Identify which cell holds the provided text, then report its [X, Y] central coordinate. 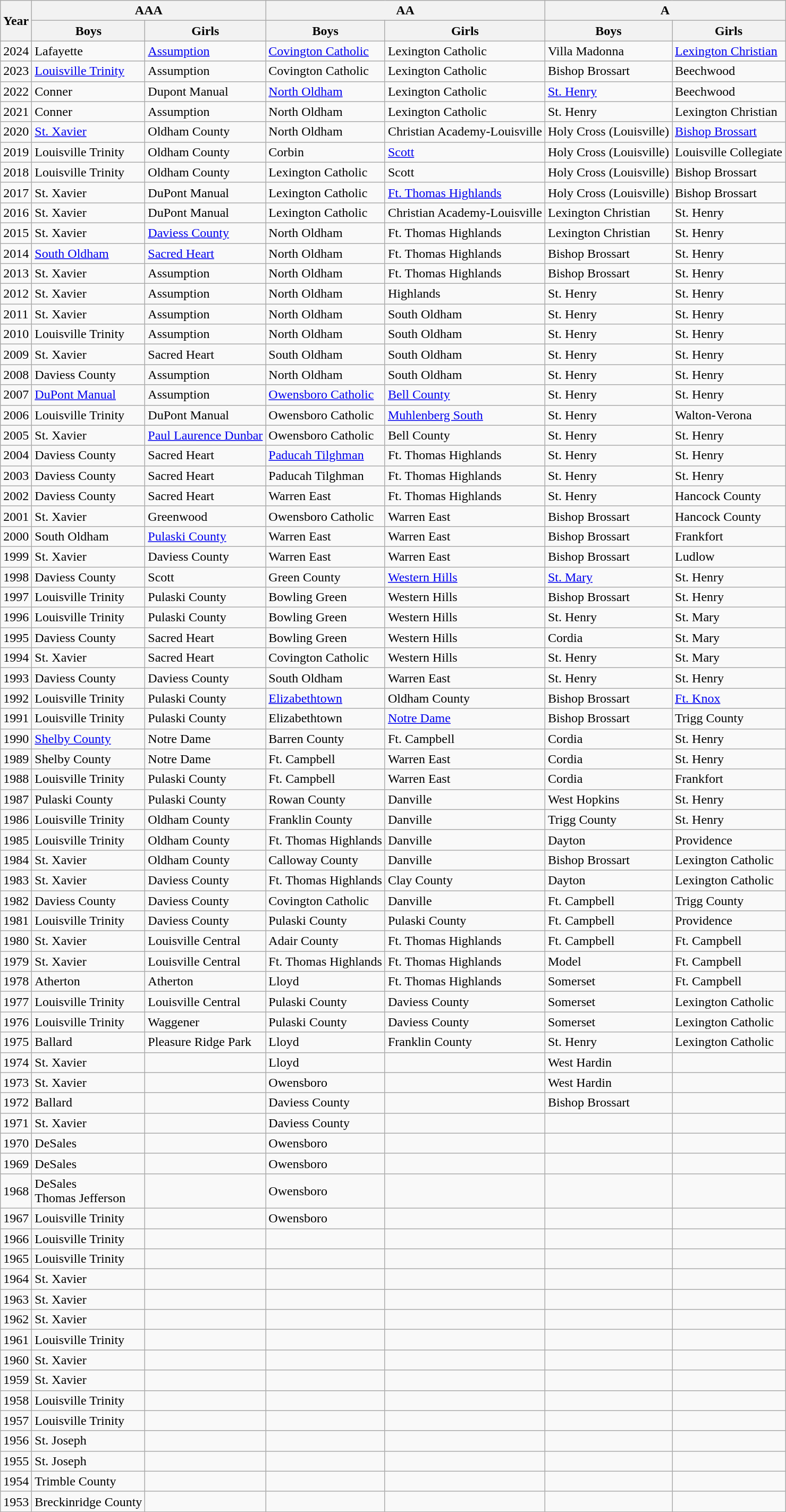
1975 [16, 1042]
2010 [16, 334]
Waggener [205, 1022]
2023 [16, 71]
1984 [16, 860]
2016 [16, 213]
2000 [16, 536]
Ft. Knox [728, 698]
Calloway County [325, 860]
1994 [16, 658]
1992 [16, 698]
A [665, 11]
1976 [16, 1022]
2002 [16, 496]
1978 [16, 982]
Corbin [325, 152]
1968 [16, 1190]
Ludlow [728, 556]
2018 [16, 172]
1960 [16, 1360]
West Hopkins [608, 799]
2001 [16, 516]
2021 [16, 112]
Dupont Manual [205, 91]
Louisville Collegiate [728, 152]
1965 [16, 1259]
1964 [16, 1279]
1999 [16, 556]
2014 [16, 254]
1981 [16, 921]
1979 [16, 961]
DeSalesThomas Jefferson [88, 1190]
1955 [16, 1461]
Rowan County [325, 799]
2013 [16, 274]
AAA [149, 11]
Greenwood [205, 516]
1996 [16, 618]
1954 [16, 1481]
1966 [16, 1239]
1988 [16, 779]
1953 [16, 1501]
1985 [16, 840]
AA [405, 11]
Villa Madonna [608, 51]
1961 [16, 1340]
1958 [16, 1400]
2015 [16, 233]
2017 [16, 192]
2007 [16, 395]
2011 [16, 314]
1991 [16, 719]
2006 [16, 415]
1956 [16, 1441]
1997 [16, 597]
Model [608, 961]
1989 [16, 759]
Trimble County [88, 1481]
1977 [16, 1002]
1973 [16, 1083]
Breckinridge County [88, 1501]
1957 [16, 1421]
1967 [16, 1218]
Barren County [325, 739]
1962 [16, 1320]
Highlands [464, 294]
Paul Laurence Dunbar [205, 435]
Pleasure Ridge Park [205, 1042]
2019 [16, 152]
2008 [16, 375]
1974 [16, 1062]
2004 [16, 455]
1995 [16, 638]
Green County [325, 577]
1986 [16, 820]
1993 [16, 678]
Lafayette [88, 51]
1982 [16, 901]
2020 [16, 132]
2022 [16, 91]
2003 [16, 476]
Walton-Verona [728, 415]
2005 [16, 435]
2009 [16, 354]
1980 [16, 941]
1990 [16, 739]
1969 [16, 1163]
Year [16, 21]
1963 [16, 1299]
Clay County [464, 880]
Adair County [325, 941]
2012 [16, 294]
1998 [16, 577]
1983 [16, 880]
1970 [16, 1143]
1971 [16, 1123]
Muhlenberg South [464, 415]
2024 [16, 51]
1987 [16, 799]
1972 [16, 1103]
1959 [16, 1380]
